Determine the [x, y] coordinate at the center of the cell enclosing the given text.  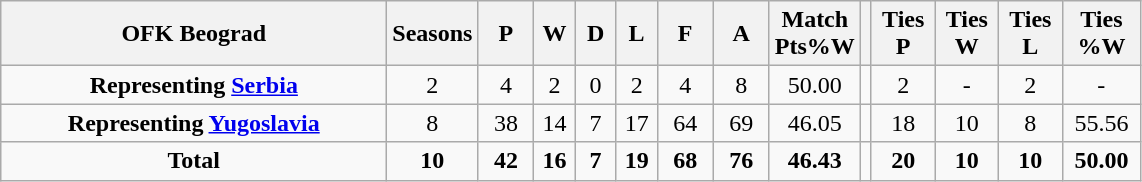
Ties P [903, 34]
14 [554, 123]
F [685, 34]
Representing Serbia [194, 85]
Match Pts%W [814, 34]
Seasons [432, 34]
19 [636, 161]
46.43 [814, 161]
Ties W [967, 34]
18 [903, 123]
69 [741, 123]
42 [506, 161]
Total [194, 161]
Ties L [1031, 34]
D [596, 34]
OFK Beograd [194, 34]
64 [685, 123]
W [554, 34]
0 [596, 85]
A [741, 34]
P [506, 34]
76 [741, 161]
16 [554, 161]
38 [506, 123]
Ties %W [1102, 34]
L [636, 34]
Representing Yugoslavia [194, 123]
55.56 [1102, 123]
17 [636, 123]
46.05 [814, 123]
20 [903, 161]
68 [685, 161]
